Locate the cell with the specified text and output its [x, y] center coordinate. 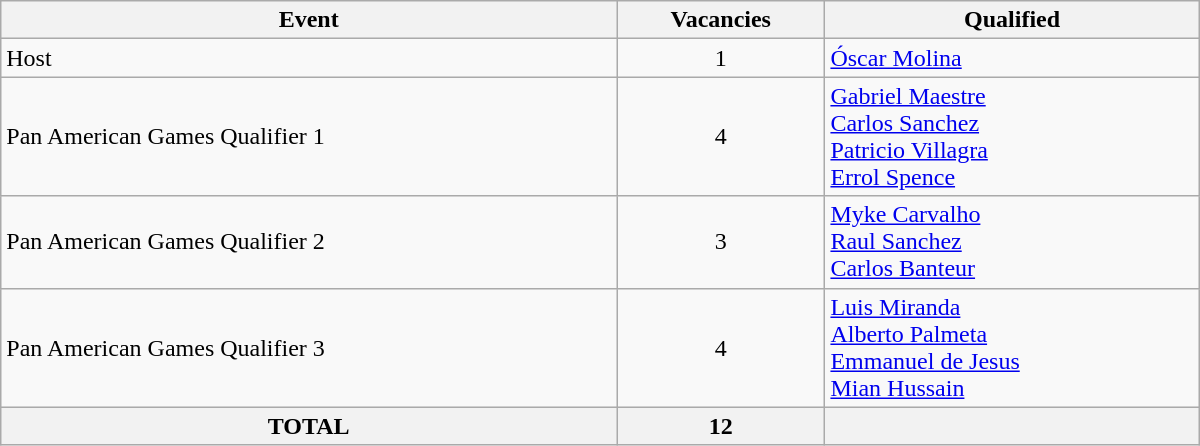
Pan American Games Qualifier 1 [309, 136]
Qualified [1012, 20]
Event [309, 20]
TOTAL [309, 426]
Luis Miranda Alberto Palmeta Emmanuel de Jesus Mian Hussain [1012, 348]
Óscar Molina [1012, 58]
Gabriel Maestre Carlos Sanchez Patricio Villagra Errol Spence [1012, 136]
Myke Carvalho Raul Sanchez Carlos Banteur [1012, 242]
12 [721, 426]
1 [721, 58]
Vacancies [721, 20]
Host [309, 58]
Pan American Games Qualifier 2 [309, 242]
Pan American Games Qualifier 3 [309, 348]
3 [721, 242]
